Search for the cell housing the specified text and yield its (x, y) center coordinate. 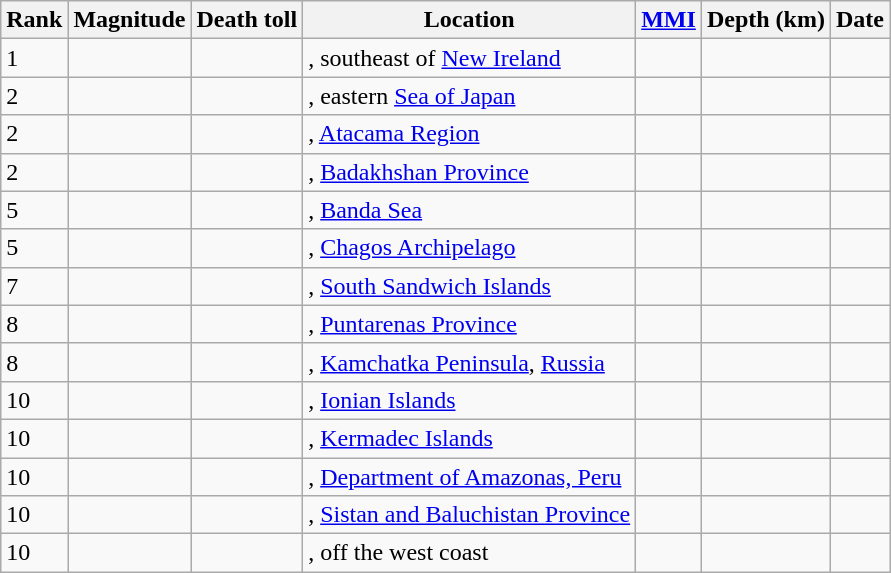
, eastern Sea of Japan (470, 96)
, Kamchatka Peninsula, Russia (470, 362)
, Badakhshan Province (470, 172)
, Ionian Islands (470, 400)
, South Sandwich Islands (470, 286)
Rank (34, 20)
Date (860, 20)
, Sistan and Baluchistan Province (470, 515)
, Banda Sea (470, 210)
, Department of Amazonas, Peru (470, 477)
1 (34, 58)
MMI (669, 20)
7 (34, 286)
, Atacama Region (470, 134)
Depth (km) (766, 20)
Magnitude (130, 20)
, off the west coast (470, 553)
, Chagos Archipelago (470, 248)
Location (470, 20)
, Kermadec Islands (470, 438)
, southeast of New Ireland (470, 58)
, Puntarenas Province (470, 324)
Death toll (247, 20)
